Pinpoint the cell where the given text exists, returning its (x, y) midpoint coordinate. 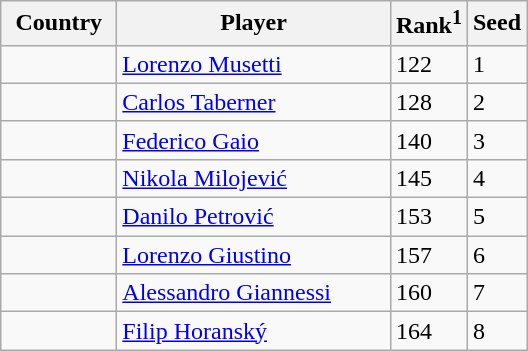
128 (428, 102)
3 (496, 140)
6 (496, 255)
164 (428, 331)
Danilo Petrović (254, 217)
Seed (496, 24)
Federico Gaio (254, 140)
157 (428, 255)
Alessandro Giannessi (254, 293)
Nikola Milojević (254, 178)
160 (428, 293)
Player (254, 24)
122 (428, 64)
4 (496, 178)
Country (59, 24)
8 (496, 331)
Carlos Taberner (254, 102)
5 (496, 217)
140 (428, 140)
1 (496, 64)
Filip Horanský (254, 331)
2 (496, 102)
Rank1 (428, 24)
153 (428, 217)
145 (428, 178)
Lorenzo Musetti (254, 64)
Lorenzo Giustino (254, 255)
7 (496, 293)
